For the text-containing cell, return its midpoint in [X, Y] coordinate format. 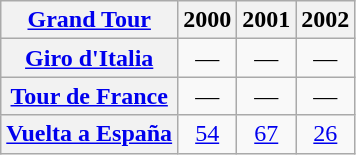
2001 [266, 20]
Grand Tour [90, 20]
2000 [208, 20]
2002 [326, 20]
Tour de France [90, 96]
Vuelta a España [90, 134]
Giro d'Italia [90, 58]
26 [326, 134]
54 [208, 134]
67 [266, 134]
